Capture the cell that displays the provided text and extract its [x, y] central coordinate. 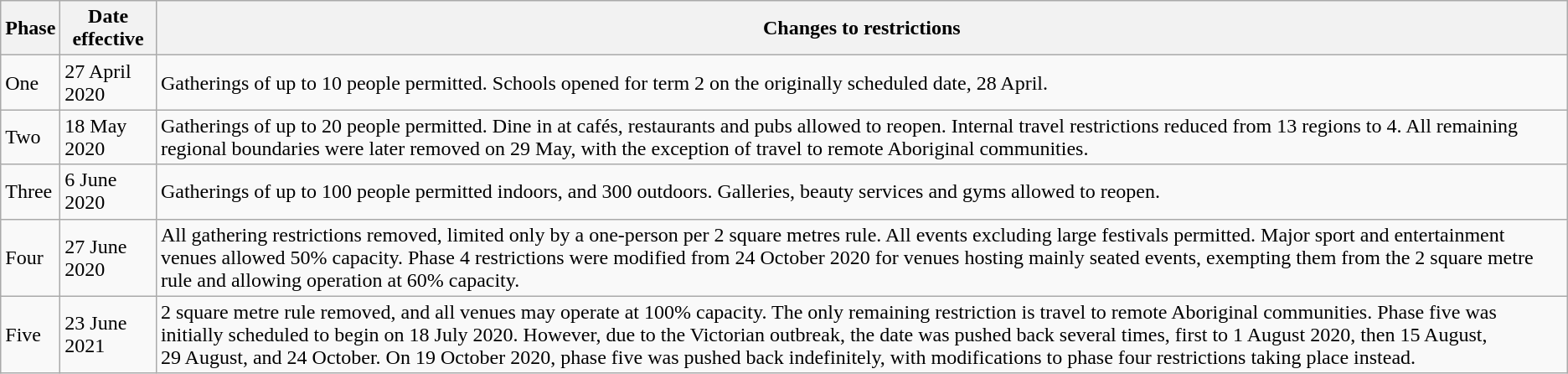
23 June 2021 [109, 335]
Three [30, 191]
Five [30, 335]
Date effective [109, 29]
27 April 2020 [109, 82]
One [30, 82]
6 June 2020 [109, 191]
Changes to restrictions [861, 29]
Gatherings of up to 10 people permitted. Schools opened for term 2 on the originally scheduled date, 28 April. [861, 82]
Two [30, 138]
Gatherings of up to 100 people permitted indoors, and 300 outdoors. Galleries, beauty services and gyms allowed to reopen. [861, 191]
Phase [30, 29]
27 June 2020 [109, 257]
18 May 2020 [109, 138]
Four [30, 257]
